Detect which cell encompasses the target text, then output its [x, y] center coordinate. 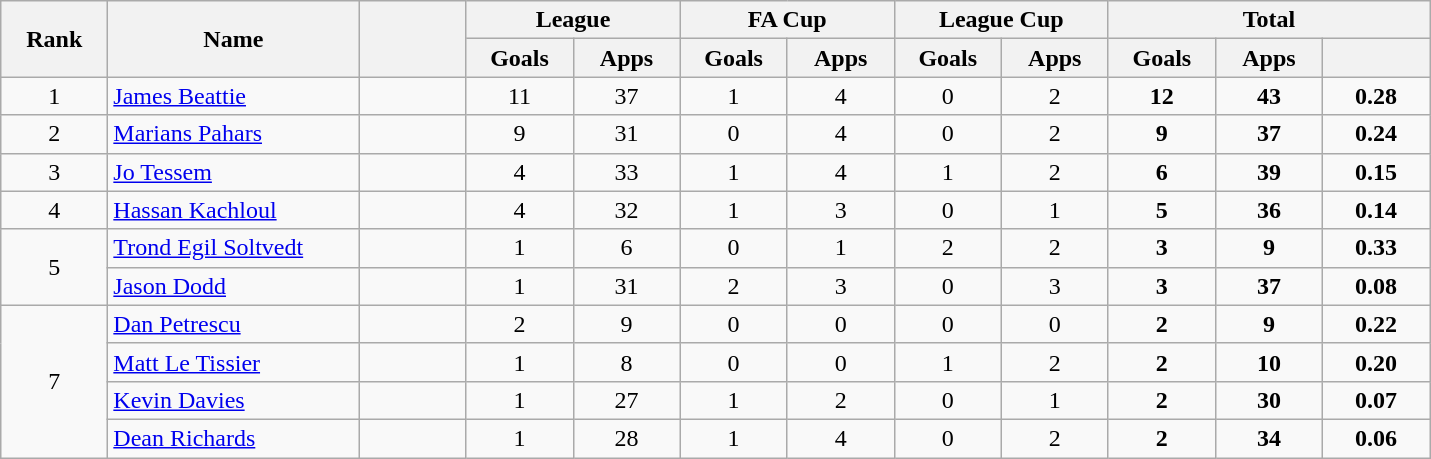
0.20 [1376, 362]
Rank [54, 39]
0.08 [1376, 286]
0.28 [1376, 96]
FA Cup [787, 20]
0.33 [1376, 248]
0.22 [1376, 324]
32 [626, 210]
Kevin Davies [234, 400]
League Cup [1001, 20]
0.24 [1376, 134]
0.14 [1376, 210]
0.15 [1376, 172]
36 [1268, 210]
27 [626, 400]
James Beattie [234, 96]
39 [1268, 172]
Hassan Kachloul [234, 210]
0.06 [1376, 438]
43 [1268, 96]
7 [54, 381]
10 [1268, 362]
0.07 [1376, 400]
Jason Dodd [234, 286]
28 [626, 438]
Dan Petrescu [234, 324]
Marians Pahars [234, 134]
11 [520, 96]
Name [234, 39]
30 [1268, 400]
34 [1268, 438]
33 [626, 172]
8 [626, 362]
Total [1268, 20]
Matt Le Tissier [234, 362]
League [573, 20]
Dean Richards [234, 438]
Trond Egil Soltvedt [234, 248]
Jo Tessem [234, 172]
12 [1162, 96]
